Determine the [x, y] coordinate at the center of the cell enclosing the given text.  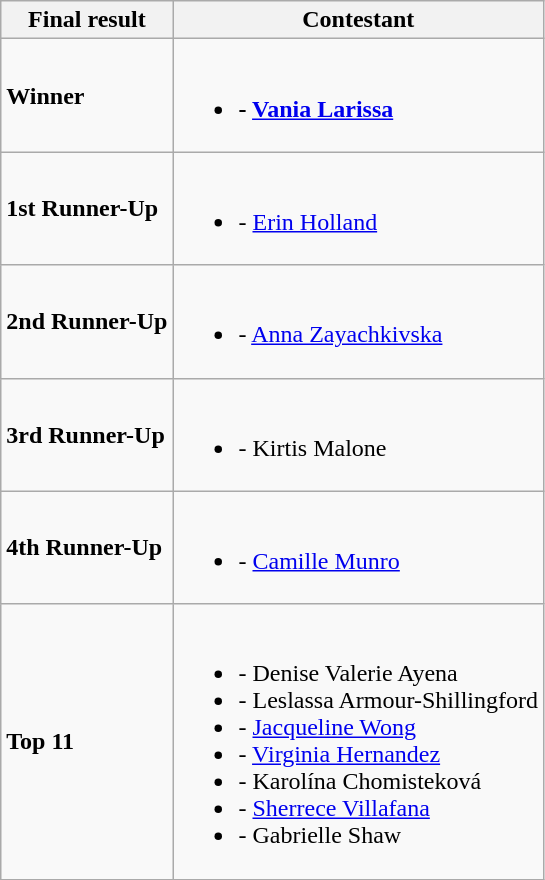
4th Runner-Up [87, 548]
- Camille Munro [358, 548]
Contestant [358, 20]
Winner [87, 96]
1st Runner-Up [87, 208]
Final result [87, 20]
- Vania Larissa [358, 96]
- Erin Holland [358, 208]
2nd Runner-Up [87, 322]
- Kirtis Malone [358, 434]
Top 11 [87, 742]
3rd Runner-Up [87, 434]
- Anna Zayachkivska [358, 322]
